Search for the cell housing the specified text and yield its [X, Y] center coordinate. 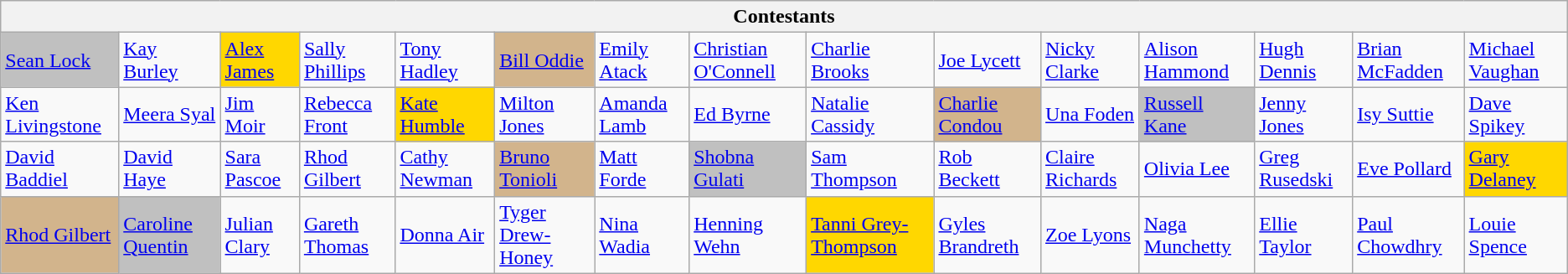
Una Foden [1091, 114]
Matt Forde [642, 169]
Sean Lock [60, 60]
Paul Chowdhry [1409, 235]
Natalie Cassidy [870, 114]
Jim Moir [260, 114]
Nicky Clarke [1091, 60]
Eve Pollard [1409, 169]
Naga Munchetty [1196, 235]
Olivia Lee [1196, 169]
Donna Air [446, 235]
Alex James [260, 60]
Sara Pascoe [260, 169]
Brian McFadden [1409, 60]
Ellie Taylor [1303, 235]
Charlie Brooks [870, 60]
Amanda Lamb [642, 114]
Hugh Dennis [1303, 60]
Tanni Grey-Thompson [870, 235]
Julian Clary [260, 235]
Rob Beckett [988, 169]
Alison Hammond [1196, 60]
Emily Atack [642, 60]
Meera Syal [169, 114]
Caroline Quentin [169, 235]
Isy Suttie [1409, 114]
Christian O'Connell [748, 60]
Jenny Jones [1303, 114]
Kay Burley [169, 60]
Michael Vaughan [1516, 60]
Dave Spikey [1516, 114]
Bruno Tonioli [544, 169]
Zoe Lyons [1091, 235]
Joe Lycett [988, 60]
Tony Hadley [446, 60]
Gareth Thomas [347, 235]
Tyger Drew-Honey [544, 235]
Russell Kane [1196, 114]
David Haye [169, 169]
Bill Oddie [544, 60]
Milton Jones [544, 114]
Ken Livingstone [60, 114]
Contestants [784, 17]
Gary Delaney [1516, 169]
Kate Humble [446, 114]
Charlie Condou [988, 114]
David Baddiel [60, 169]
Nina Wadia [642, 235]
Louie Spence [1516, 235]
Cathy Newman [446, 169]
Henning Wehn [748, 235]
Gyles Brandreth [988, 235]
Claire Richards [1091, 169]
Sam Thompson [870, 169]
Shobna Gulati [748, 169]
Ed Byrne [748, 114]
Sally Phillips [347, 60]
Greg Rusedski [1303, 169]
Rebecca Front [347, 114]
